Return (x, y) of the center of cell containing provided text 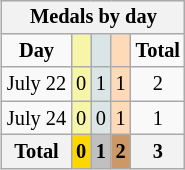
3 (158, 152)
Medals by day (94, 17)
Day (36, 51)
July 24 (36, 118)
July 22 (36, 84)
